Capture the cell that displays the provided text and extract its [x, y] central coordinate. 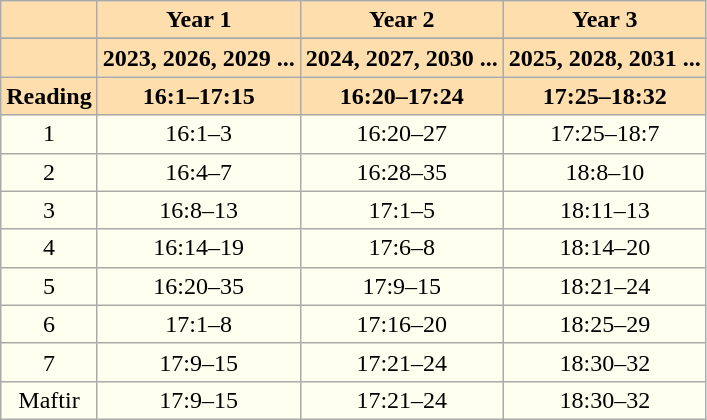
17:6–8 [402, 248]
18:8–10 [604, 172]
Maftir [49, 400]
2024, 2027, 2030 ... [402, 58]
18:14–20 [604, 248]
1 [49, 134]
Year 3 [604, 20]
16:20–27 [402, 134]
17:16–20 [402, 324]
Year 2 [402, 20]
2023, 2026, 2029 ... [198, 58]
16:20–35 [198, 286]
2025, 2028, 2031 ... [604, 58]
16:1–17:15 [198, 96]
16:1–3 [198, 134]
7 [49, 362]
Year 1 [198, 20]
2 [49, 172]
18:21–24 [604, 286]
Reading [49, 96]
18:11–13 [604, 210]
17:1–8 [198, 324]
6 [49, 324]
16:14–19 [198, 248]
18:25–29 [604, 324]
5 [49, 286]
16:28–35 [402, 172]
17:1–5 [402, 210]
17:25–18:7 [604, 134]
16:20–17:24 [402, 96]
16:4–7 [198, 172]
4 [49, 248]
16:8–13 [198, 210]
3 [49, 210]
17:25–18:32 [604, 96]
